For the text-containing cell, return its midpoint in [x, y] coordinate format. 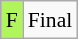
Final [50, 20]
F [12, 20]
